Find where the given text appears and provide that cell's center as (x, y) coordinate. 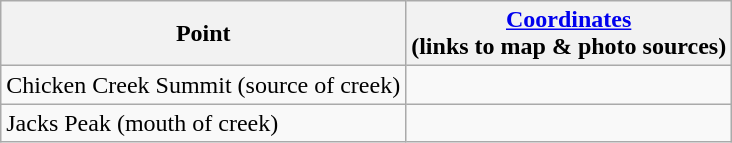
Point (204, 34)
Jacks Peak (mouth of creek) (204, 123)
Coordinates(links to map & photo sources) (569, 34)
Chicken Creek Summit (source of creek) (204, 85)
